Provide the (X, Y) coordinate of the cell's center where the given text is located.  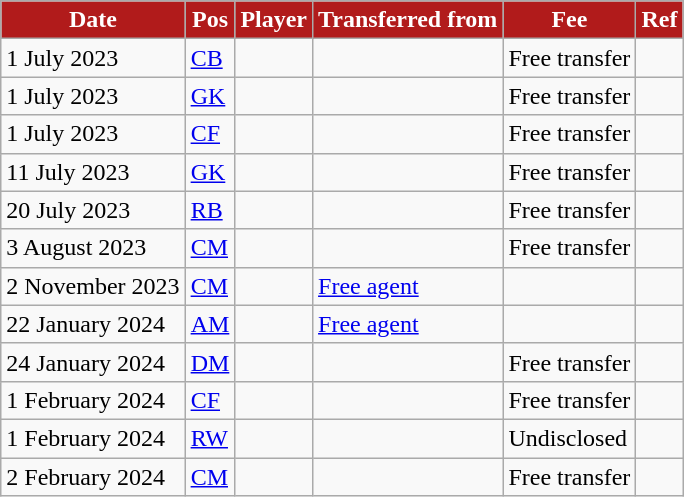
RB (210, 210)
20 July 2023 (93, 210)
Fee (570, 20)
2 February 2024 (93, 477)
Ref (660, 20)
22 January 2024 (93, 324)
Pos (210, 20)
Date (93, 20)
Player (274, 20)
AM (210, 324)
Undisclosed (570, 438)
3 August 2023 (93, 248)
CB (210, 58)
2 November 2023 (93, 286)
24 January 2024 (93, 362)
11 July 2023 (93, 172)
RW (210, 438)
Transferred from (408, 20)
DM (210, 362)
